Output the [x, y] coordinate of the center of the cell containing the given text.  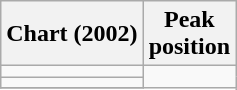
Peakposition [189, 34]
Chart (2002) [72, 34]
